From the cell containing the given text, extract its center point as (x, y) coordinate. 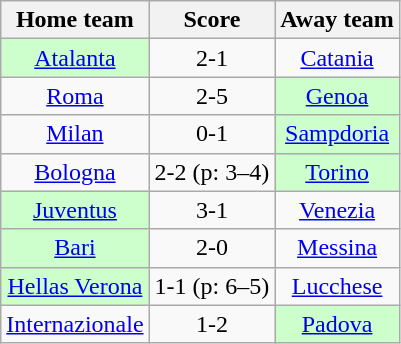
Score (212, 20)
Bari (75, 248)
Juventus (75, 210)
Venezia (338, 210)
1-2 (212, 324)
Away team (338, 20)
Torino (338, 172)
Atalanta (75, 58)
Hellas Verona (75, 286)
2-5 (212, 96)
2-1 (212, 58)
Catania (338, 58)
3-1 (212, 210)
Sampdoria (338, 134)
Home team (75, 20)
2-0 (212, 248)
2-2 (p: 3–4) (212, 172)
Lucchese (338, 286)
Milan (75, 134)
Genoa (338, 96)
0-1 (212, 134)
Padova (338, 324)
Bologna (75, 172)
Messina (338, 248)
Roma (75, 96)
Internazionale (75, 324)
1-1 (p: 6–5) (212, 286)
